Identify which cell holds the provided text, then report its [X, Y] central coordinate. 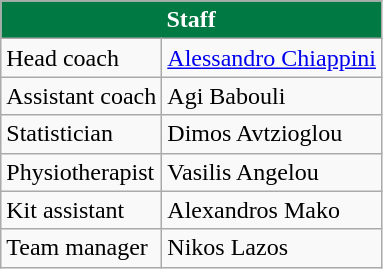
Physiotherapist [82, 172]
Team manager [82, 248]
Kit assistant [82, 210]
Statistician [82, 134]
Nikos Lazos [272, 248]
Staff [192, 20]
Alessandro Chiappini [272, 58]
Dimos Avtzioglou [272, 134]
Vasilis Angelou [272, 172]
Head coach [82, 58]
Agi Babouli [272, 96]
Alexandros Mako [272, 210]
Assistant coach [82, 96]
